For the text-containing cell, return its midpoint in (x, y) coordinate format. 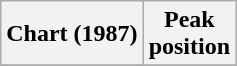
Chart (1987) (72, 34)
Peakposition (189, 34)
